Detect which cell encompasses the target text, then output its [X, Y] center coordinate. 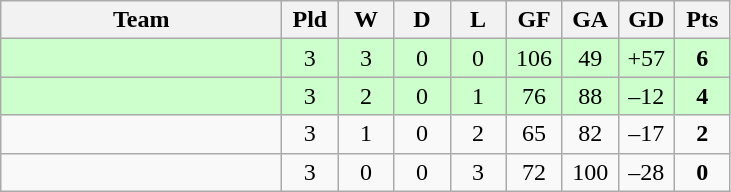
GD [646, 20]
Pts [702, 20]
–12 [646, 96]
65 [534, 134]
W [366, 20]
106 [534, 58]
Team [142, 20]
88 [590, 96]
+57 [646, 58]
76 [534, 96]
6 [702, 58]
49 [590, 58]
–17 [646, 134]
82 [590, 134]
72 [534, 172]
Pld [310, 20]
–28 [646, 172]
L [478, 20]
D [422, 20]
100 [590, 172]
GF [534, 20]
GA [590, 20]
4 [702, 96]
